Search for the cell housing the specified text and yield its [x, y] center coordinate. 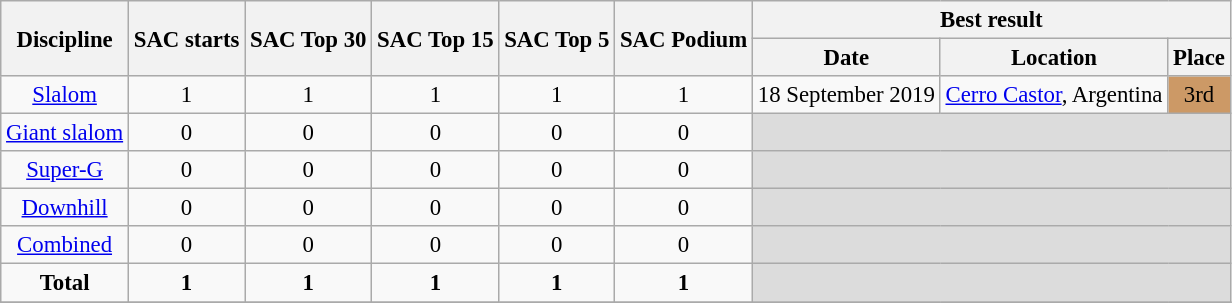
SAC Top 5 [557, 38]
Slalom [65, 95]
Super-G [65, 170]
SAC Top 15 [436, 38]
Best result [991, 20]
Place [1199, 58]
3rd [1199, 95]
Downhill [65, 208]
18 September 2019 [846, 95]
Cerro Castor, Argentina [1054, 95]
SAC Podium [684, 38]
Giant slalom [65, 133]
Total [65, 283]
Discipline [65, 38]
Date [846, 58]
Location [1054, 58]
Combined [65, 245]
SAC starts [186, 38]
SAC Top 30 [308, 38]
